Determine the [X, Y] coordinate at the center of the cell enclosing the given text.  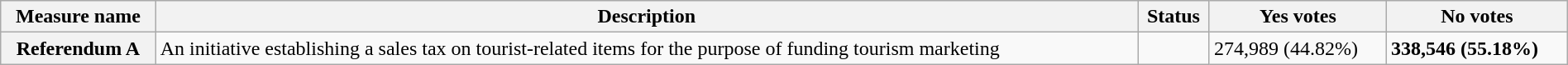
338,546 (55.18%) [1477, 48]
Description [647, 17]
An initiative establishing a sales tax on tourist-related items for the purpose of funding tourism marketing [647, 48]
Referendum A [78, 48]
274,989 (44.82%) [1298, 48]
No votes [1477, 17]
Yes votes [1298, 17]
Status [1174, 17]
Measure name [78, 17]
